Determine the [x, y] coordinate at the center of the cell enclosing the given text.  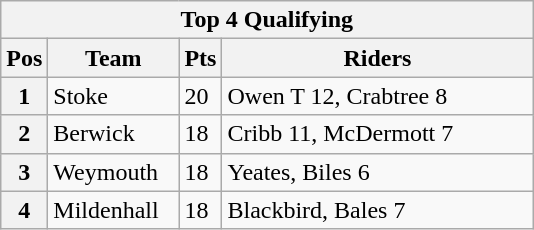
Pts [200, 58]
Top 4 Qualifying [267, 20]
Mildenhall [114, 210]
2 [24, 134]
Pos [24, 58]
1 [24, 96]
Cribb 11, McDermott 7 [378, 134]
Blackbird, Bales 7 [378, 210]
Berwick [114, 134]
Team [114, 58]
Stoke [114, 96]
Weymouth [114, 172]
Riders [378, 58]
4 [24, 210]
Owen T 12, Crabtree 8 [378, 96]
20 [200, 96]
Yeates, Biles 6 [378, 172]
3 [24, 172]
